Detect which cell encompasses the target text, then output its [X, Y] center coordinate. 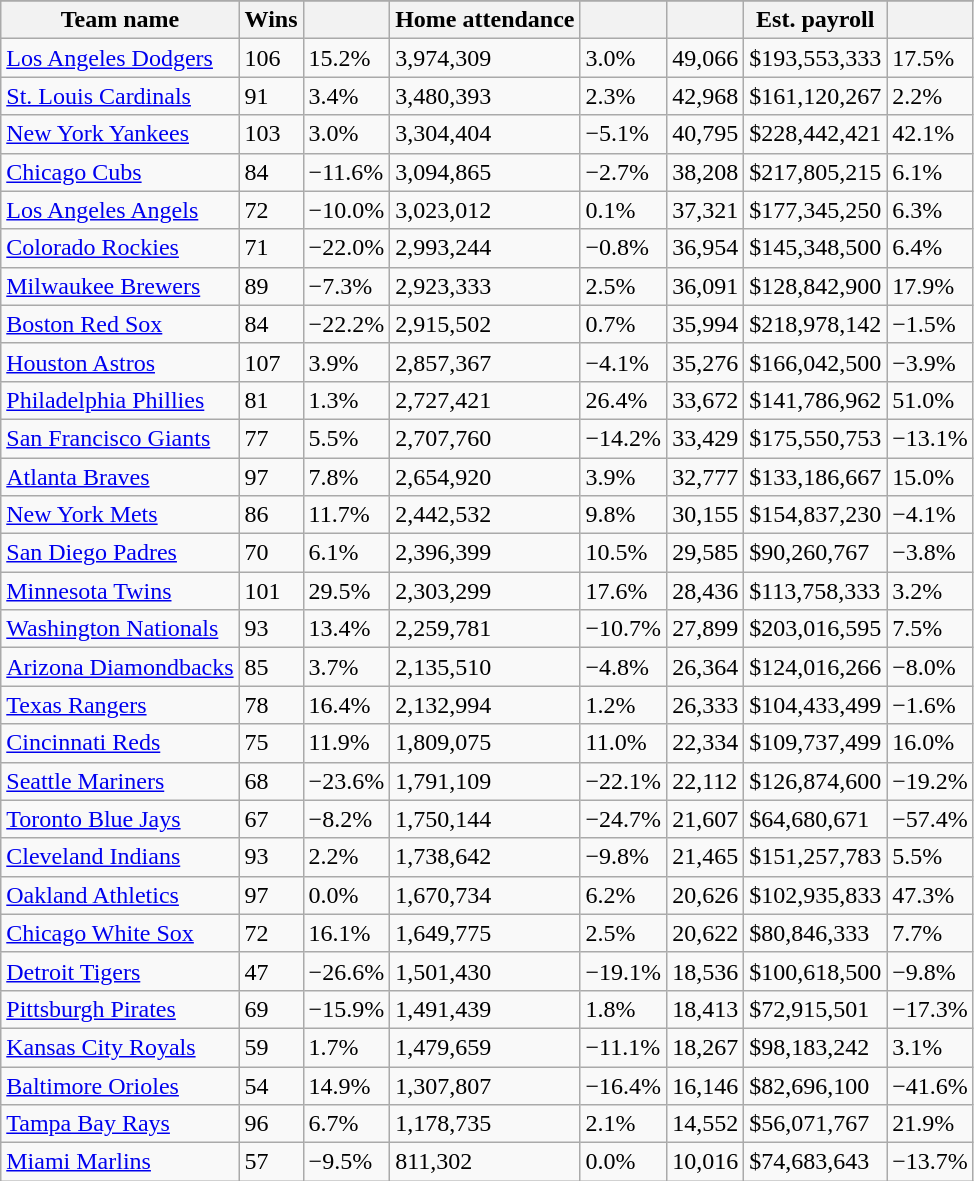
11.7% [346, 515]
35,276 [706, 362]
811,302 [485, 1162]
$80,846,333 [816, 933]
6.7% [346, 1124]
6.3% [930, 210]
26,364 [706, 667]
Baltimore Orioles [120, 1085]
$104,433,499 [816, 705]
17.9% [930, 286]
$124,016,266 [816, 667]
85 [271, 667]
−10.0% [346, 210]
$90,260,767 [816, 553]
Kansas City Royals [120, 1047]
28,436 [706, 591]
$145,348,500 [816, 248]
Chicago Cubs [120, 172]
89 [271, 286]
$74,683,643 [816, 1162]
3,023,012 [485, 210]
−16.4% [624, 1085]
21.9% [930, 1124]
−13.7% [930, 1162]
40,795 [706, 134]
42,968 [706, 96]
Miami Marlins [120, 1162]
69 [271, 1009]
57 [271, 1162]
−0.8% [624, 248]
$126,874,600 [816, 781]
3.7% [346, 667]
1,809,075 [485, 743]
$72,915,501 [816, 1009]
78 [271, 705]
$102,935,833 [816, 895]
7.7% [930, 933]
3,480,393 [485, 96]
Tampa Bay Rays [120, 1124]
6.2% [624, 895]
−26.6% [346, 971]
2.1% [624, 1124]
22,112 [706, 781]
38,208 [706, 172]
$100,618,500 [816, 971]
7.8% [346, 477]
Houston Astros [120, 362]
−3.9% [930, 362]
Team name [120, 20]
Colorado Rockies [120, 248]
68 [271, 781]
16.1% [346, 933]
36,091 [706, 286]
2,654,920 [485, 477]
17.6% [624, 591]
2.3% [624, 96]
Wins [271, 20]
St. Louis Cardinals [120, 96]
3.2% [930, 591]
−19.2% [930, 781]
Est. payroll [816, 20]
9.8% [624, 515]
1,791,109 [485, 781]
Los Angeles Dodgers [120, 58]
70 [271, 553]
$166,042,500 [816, 362]
$113,758,333 [816, 591]
3.1% [930, 1047]
71 [271, 248]
$175,550,753 [816, 438]
49,066 [706, 58]
$82,696,100 [816, 1085]
Home attendance [485, 20]
−24.7% [624, 819]
−15.9% [346, 1009]
18,267 [706, 1047]
−17.3% [930, 1009]
1,501,430 [485, 971]
San Francisco Giants [120, 438]
1.7% [346, 1047]
1,649,775 [485, 933]
Chicago White Sox [120, 933]
22,334 [706, 743]
67 [271, 819]
−57.4% [930, 819]
3,304,404 [485, 134]
10,016 [706, 1162]
New York Yankees [120, 134]
2,707,760 [485, 438]
Detroit Tigers [120, 971]
−22.0% [346, 248]
6.4% [930, 248]
29,585 [706, 553]
$217,805,215 [816, 172]
Atlanta Braves [120, 477]
Cleveland Indians [120, 857]
2,396,399 [485, 553]
3,974,309 [485, 58]
11.0% [624, 743]
42.1% [930, 134]
106 [271, 58]
$177,345,250 [816, 210]
−8.0% [930, 667]
−14.2% [624, 438]
81 [271, 400]
$98,183,242 [816, 1047]
54 [271, 1085]
1,479,659 [485, 1047]
Milwaukee Brewers [120, 286]
26.4% [624, 400]
$56,071,767 [816, 1124]
Seattle Mariners [120, 781]
$141,786,962 [816, 400]
−7.3% [346, 286]
16,146 [706, 1085]
2,727,421 [485, 400]
2,135,510 [485, 667]
2,993,244 [485, 248]
7.5% [930, 629]
1.3% [346, 400]
96 [271, 1124]
Toronto Blue Jays [120, 819]
Philadelphia Phillies [120, 400]
2,915,502 [485, 324]
San Diego Padres [120, 553]
$161,120,267 [816, 96]
$228,442,421 [816, 134]
101 [271, 591]
3,094,865 [485, 172]
−8.2% [346, 819]
37,321 [706, 210]
Washington Nationals [120, 629]
35,994 [706, 324]
−41.6% [930, 1085]
−5.1% [624, 134]
0.1% [624, 210]
17.5% [930, 58]
−19.1% [624, 971]
13.4% [346, 629]
36,954 [706, 248]
−22.2% [346, 324]
16.4% [346, 705]
107 [271, 362]
27,899 [706, 629]
−23.6% [346, 781]
3.4% [346, 96]
2,259,781 [485, 629]
2,303,299 [485, 591]
1,670,734 [485, 895]
2,923,333 [485, 286]
51.0% [930, 400]
Pittsburgh Pirates [120, 1009]
$128,842,900 [816, 286]
$218,978,142 [816, 324]
−1.6% [930, 705]
$203,016,595 [816, 629]
1,178,735 [485, 1124]
14,552 [706, 1124]
86 [271, 515]
103 [271, 134]
77 [271, 438]
1.8% [624, 1009]
−22.1% [624, 781]
21,465 [706, 857]
14.9% [346, 1085]
18,413 [706, 1009]
29.5% [346, 591]
−10.7% [624, 629]
33,672 [706, 400]
32,777 [706, 477]
59 [271, 1047]
75 [271, 743]
30,155 [706, 515]
Boston Red Sox [120, 324]
Oakland Athletics [120, 895]
15.2% [346, 58]
16.0% [930, 743]
$193,553,333 [816, 58]
20,622 [706, 933]
2,857,367 [485, 362]
1,738,642 [485, 857]
−1.5% [930, 324]
2,132,994 [485, 705]
−11.6% [346, 172]
47.3% [930, 895]
$133,186,667 [816, 477]
1,491,439 [485, 1009]
20,626 [706, 895]
Arizona Diamondbacks [120, 667]
33,429 [706, 438]
18,536 [706, 971]
$154,837,230 [816, 515]
New York Mets [120, 515]
−13.1% [930, 438]
21,607 [706, 819]
0.7% [624, 324]
47 [271, 971]
−3.8% [930, 553]
$109,737,499 [816, 743]
1,307,807 [485, 1085]
Los Angeles Angels [120, 210]
$151,257,783 [816, 857]
−4.8% [624, 667]
26,333 [706, 705]
−2.7% [624, 172]
Texas Rangers [120, 705]
1.2% [624, 705]
10.5% [624, 553]
−11.1% [624, 1047]
91 [271, 96]
Minnesota Twins [120, 591]
15.0% [930, 477]
−9.5% [346, 1162]
1,750,144 [485, 819]
$64,680,671 [816, 819]
2,442,532 [485, 515]
11.9% [346, 743]
Cincinnati Reds [120, 743]
